For the text-containing cell, return its midpoint in [X, Y] coordinate format. 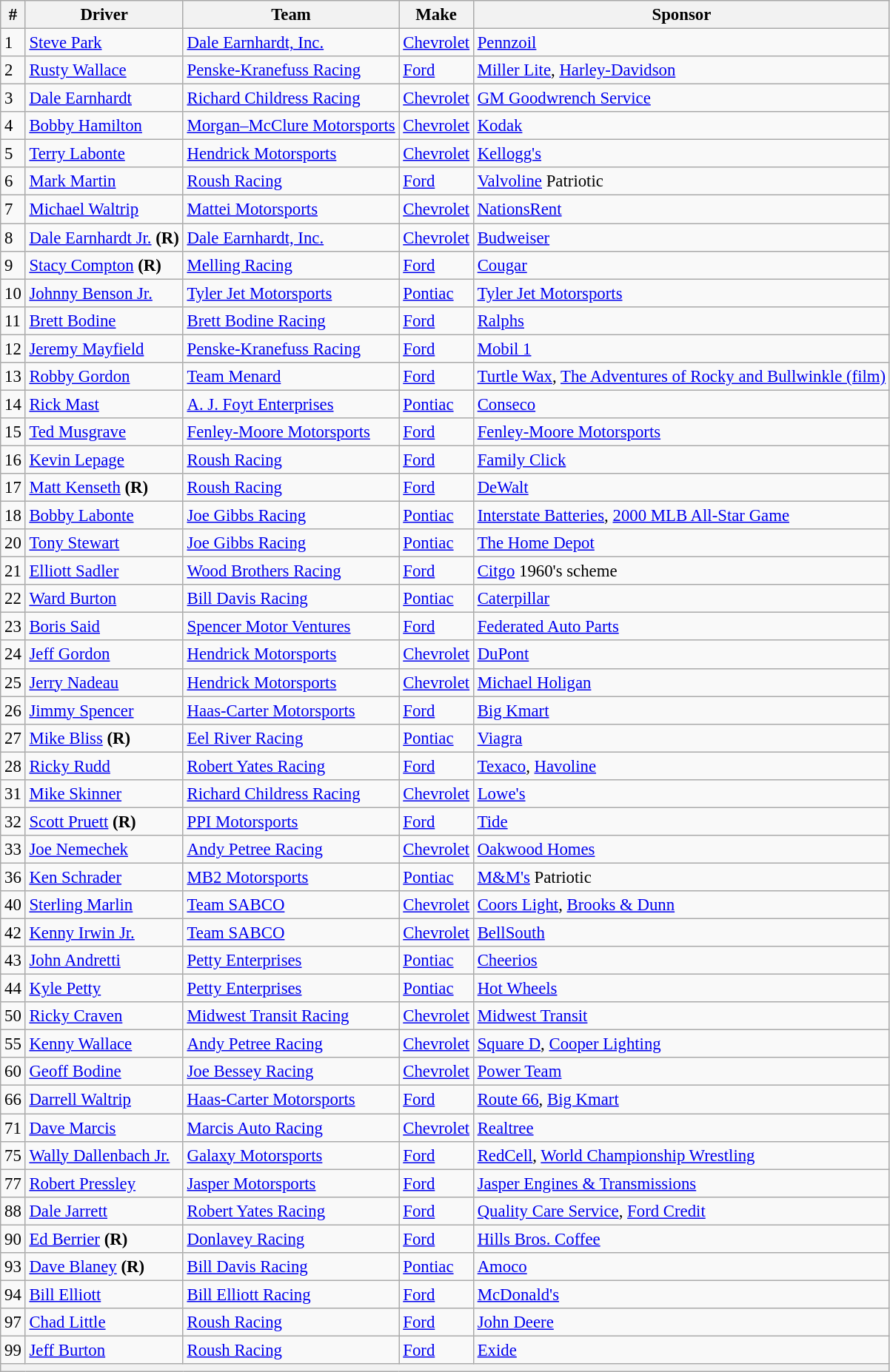
Turtle Wax, The Adventures of Rocky and Bullwinkle (film) [681, 377]
Robert Pressley [104, 1183]
Miller Lite, Harley-Davidson [681, 70]
90 [13, 1239]
Sterling Marlin [104, 905]
Jimmy Spencer [104, 710]
Joe Nemechek [104, 850]
Donlavey Racing [291, 1239]
Matt Kenseth (R) [104, 488]
18 [13, 516]
Dave Blaney (R) [104, 1267]
Michael Waltrip [104, 209]
Make [436, 15]
Amoco [681, 1267]
4 [13, 126]
17 [13, 488]
Valvoline Patriotic [681, 181]
11 [13, 320]
Coors Light, Brooks & Dunn [681, 905]
22 [13, 599]
Square D, Cooper Lighting [681, 1044]
Ricky Rudd [104, 766]
93 [13, 1267]
Johnny Benson Jr. [104, 293]
Dale Jarrett [104, 1211]
Brett Bodine Racing [291, 320]
31 [13, 794]
3 [13, 98]
Melling Racing [291, 265]
43 [13, 961]
1 [13, 43]
94 [13, 1294]
Kellogg's [681, 154]
Wood Brothers Racing [291, 571]
75 [13, 1155]
Citgo 1960's scheme [681, 571]
NationsRent [681, 209]
8 [13, 238]
16 [13, 460]
Big Kmart [681, 710]
McDonald's [681, 1294]
Ed Berrier (R) [104, 1239]
Tony Stewart [104, 543]
Steve Park [104, 43]
9 [13, 265]
Mike Skinner [104, 794]
Mobil 1 [681, 349]
Elliott Sadler [104, 571]
Driver [104, 15]
Oakwood Homes [681, 850]
Route 66, Big Kmart [681, 1100]
Sponsor [681, 15]
Jeremy Mayfield [104, 349]
Marcis Auto Racing [291, 1128]
Mattei Motorsports [291, 209]
Ward Burton [104, 599]
Exide [681, 1350]
33 [13, 850]
Pennzoil [681, 43]
Jeff Burton [104, 1350]
55 [13, 1044]
Wally Dallenbach Jr. [104, 1155]
Family Click [681, 460]
Team Menard [291, 377]
40 [13, 905]
Bobby Labonte [104, 516]
A. J. Foyt Enterprises [291, 404]
Hills Bros. Coffee [681, 1239]
Quality Care Service, Ford Credit [681, 1211]
M&M's Patriotic [681, 877]
Bill Elliott Racing [291, 1294]
10 [13, 293]
Scott Pruett (R) [104, 821]
32 [13, 821]
44 [13, 989]
Mike Bliss (R) [104, 738]
13 [13, 377]
# [13, 15]
24 [13, 655]
Conseco [681, 404]
Spencer Motor Ventures [291, 627]
99 [13, 1350]
25 [13, 682]
60 [13, 1072]
Brett Bodine [104, 320]
Robby Gordon [104, 377]
Cheerios [681, 961]
15 [13, 432]
21 [13, 571]
Stacy Compton (R) [104, 265]
Joe Bessey Racing [291, 1072]
Galaxy Motorsports [291, 1155]
Morgan–McClure Motorsports [291, 126]
Mark Martin [104, 181]
Team [291, 15]
Viagra [681, 738]
Ken Schrader [104, 877]
Dale Earnhardt [104, 98]
Realtree [681, 1128]
Dale Earnhardt Jr. (R) [104, 238]
27 [13, 738]
Rusty Wallace [104, 70]
Federated Auto Parts [681, 627]
66 [13, 1100]
Tide [681, 821]
Terry Labonte [104, 154]
Midwest Transit Racing [291, 1016]
Midwest Transit [681, 1016]
Kenny Irwin Jr. [104, 933]
Kevin Lepage [104, 460]
Lowe's [681, 794]
Jasper Motorsports [291, 1183]
John Deere [681, 1322]
Michael Holigan [681, 682]
2 [13, 70]
Cougar [681, 265]
88 [13, 1211]
77 [13, 1183]
97 [13, 1322]
Rick Mast [104, 404]
36 [13, 877]
Caterpillar [681, 599]
Kodak [681, 126]
Geoff Bodine [104, 1072]
6 [13, 181]
The Home Depot [681, 543]
Ralphs [681, 320]
Interstate Batteries, 2000 MLB All-Star Game [681, 516]
28 [13, 766]
71 [13, 1128]
Budweiser [681, 238]
26 [13, 710]
Power Team [681, 1072]
20 [13, 543]
DeWalt [681, 488]
Texaco, Havoline [681, 766]
7 [13, 209]
Kyle Petty [104, 989]
Boris Said [104, 627]
Chad Little [104, 1322]
Eel River Racing [291, 738]
Ted Musgrave [104, 432]
14 [13, 404]
MB2 Motorsports [291, 877]
12 [13, 349]
23 [13, 627]
Jeff Gordon [104, 655]
BellSouth [681, 933]
Bobby Hamilton [104, 126]
Bill Elliott [104, 1294]
Jasper Engines & Transmissions [681, 1183]
Darrell Waltrip [104, 1100]
DuPont [681, 655]
Jerry Nadeau [104, 682]
PPI Motorsports [291, 821]
GM Goodwrench Service [681, 98]
Ricky Craven [104, 1016]
5 [13, 154]
50 [13, 1016]
Hot Wheels [681, 989]
42 [13, 933]
John Andretti [104, 961]
Kenny Wallace [104, 1044]
RedCell, World Championship Wrestling [681, 1155]
Dave Marcis [104, 1128]
